Search for the cell housing the specified text and yield its [X, Y] center coordinate. 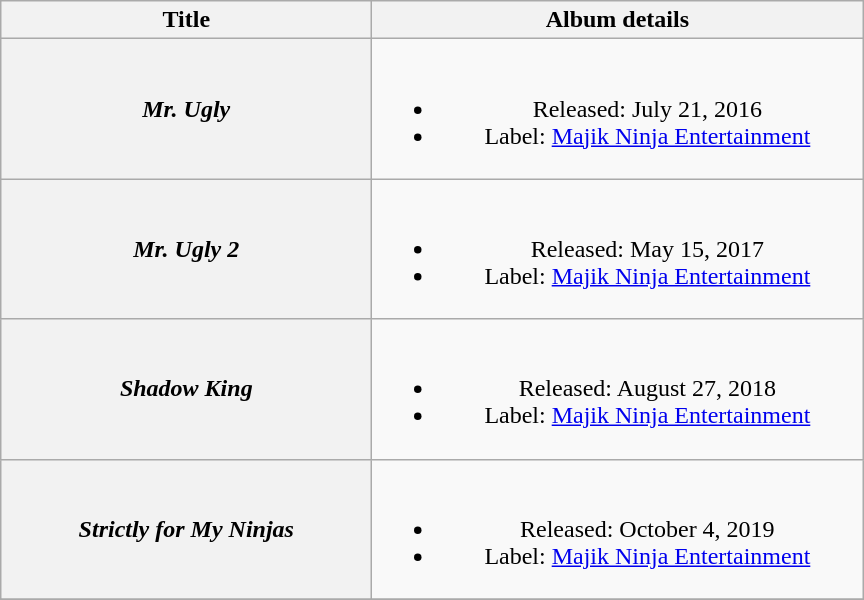
Shadow King [186, 389]
Mr. Ugly 2 [186, 249]
Released: August 27, 2018Label: Majik Ninja Entertainment [618, 389]
Released: May 15, 2017Label: Majik Ninja Entertainment [618, 249]
Strictly for My Ninjas [186, 529]
Album details [618, 20]
Released: July 21, 2016Label: Majik Ninja Entertainment [618, 109]
Title [186, 20]
Mr. Ugly [186, 109]
Released: October 4, 2019Label: Majik Ninja Entertainment [618, 529]
